For the text-containing cell, return its midpoint in [x, y] coordinate format. 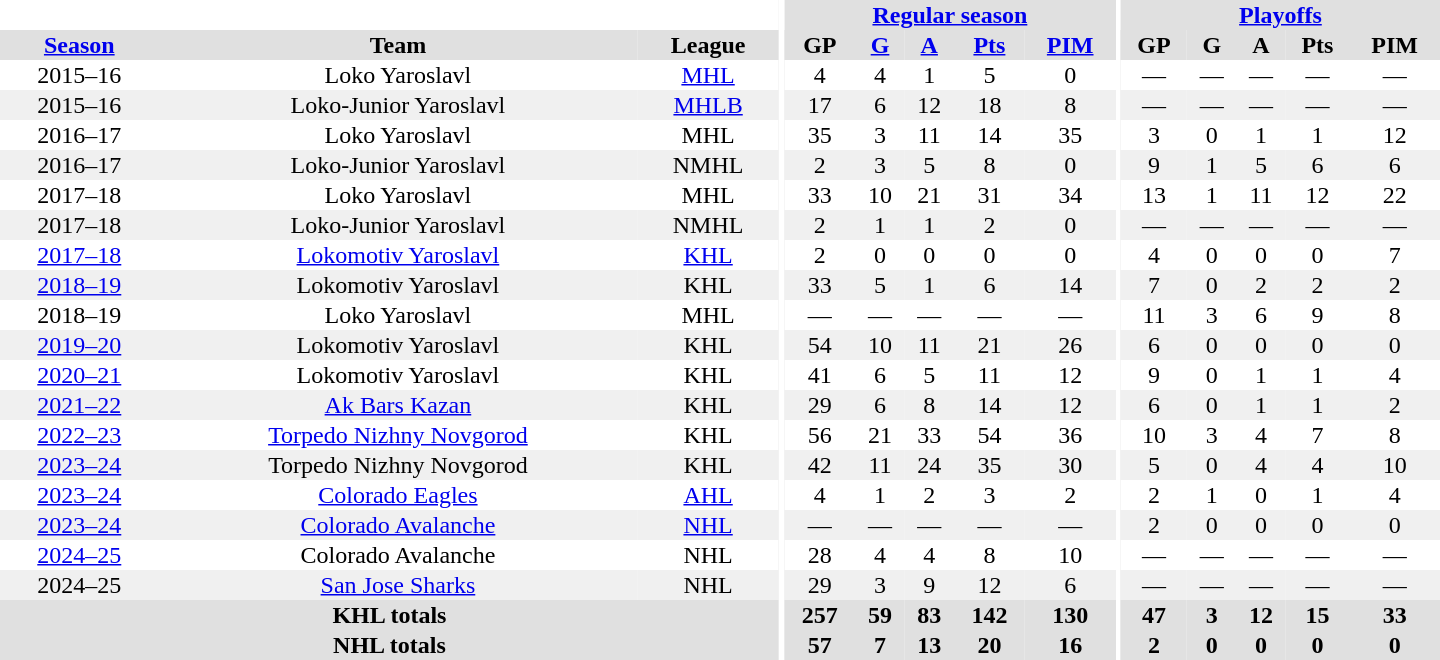
Ak Bars Kazan [398, 405]
42 [820, 465]
NHL totals [390, 645]
22 [1394, 195]
142 [990, 615]
Team [398, 45]
18 [990, 105]
Colorado Eagles [398, 495]
83 [930, 615]
League [708, 45]
41 [820, 375]
Playoffs [1280, 15]
2022–23 [80, 435]
2019–20 [80, 345]
30 [1070, 465]
59 [880, 615]
2020–21 [80, 375]
Season [80, 45]
47 [1154, 615]
KHL totals [390, 615]
17 [820, 105]
15 [1318, 615]
26 [1070, 345]
Regular season [950, 15]
20 [990, 645]
2021–22 [80, 405]
57 [820, 645]
AHL [708, 495]
MHLB [708, 105]
San Jose Sharks [398, 585]
31 [990, 195]
16 [1070, 645]
34 [1070, 195]
36 [1070, 435]
257 [820, 615]
28 [820, 555]
24 [930, 465]
130 [1070, 615]
56 [820, 435]
